Scan for the cell matching the given text and deliver its [X, Y] coordinate at center. 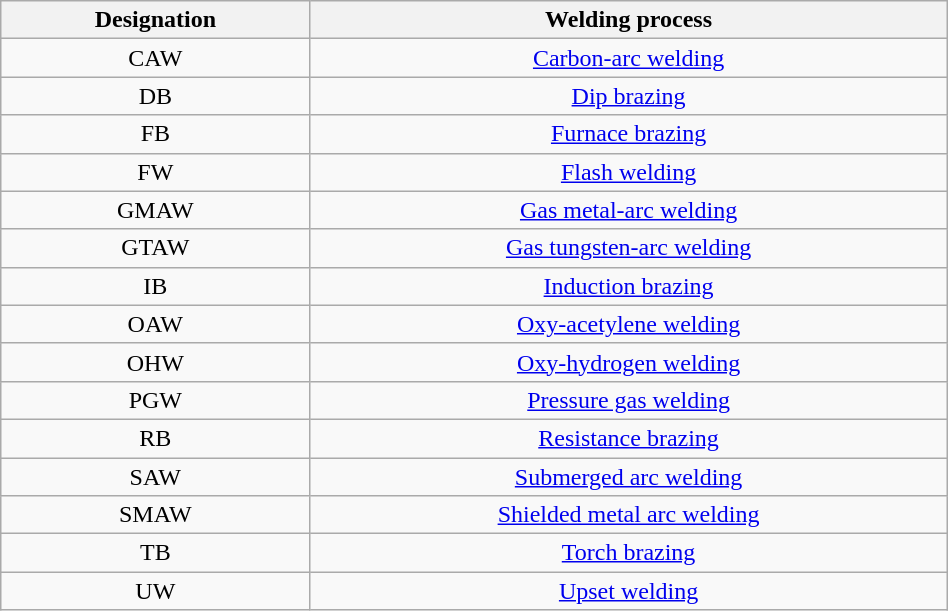
PGW [156, 400]
TB [156, 553]
FB [156, 134]
Dip brazing [628, 96]
Oxy-hydrogen welding [628, 362]
OHW [156, 362]
Gas metal-arc welding [628, 210]
CAW [156, 58]
Pressure gas welding [628, 400]
Resistance brazing [628, 438]
SMAW [156, 515]
Carbon-arc welding [628, 58]
GTAW [156, 248]
Oxy-acetylene welding [628, 324]
UW [156, 591]
Induction brazing [628, 286]
DB [156, 96]
Flash welding [628, 172]
FW [156, 172]
OAW [156, 324]
SAW [156, 477]
IB [156, 286]
Torch brazing [628, 553]
Upset welding [628, 591]
Gas tungsten-arc welding [628, 248]
Submerged arc welding [628, 477]
RB [156, 438]
Furnace brazing [628, 134]
Designation [156, 20]
Shielded metal arc welding [628, 515]
Welding process [628, 20]
GMAW [156, 210]
